Output the (x, y) coordinate of the center of the cell containing the given text.  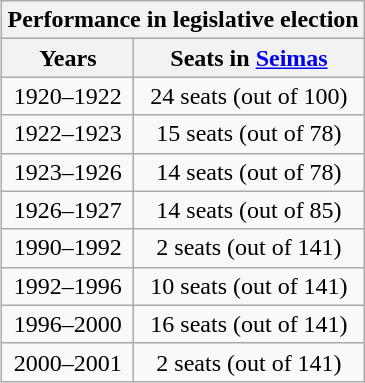
Seats in Seimas (250, 58)
Performance in legislative election (183, 20)
1922–1923 (68, 134)
10 seats (out of 141) (250, 286)
1926–1927 (68, 210)
1992–1996 (68, 286)
1996–2000 (68, 324)
16 seats (out of 141) (250, 324)
Years (68, 58)
1920–1922 (68, 96)
2000–2001 (68, 362)
24 seats (out of 100) (250, 96)
14 seats (out of 78) (250, 172)
14 seats (out of 85) (250, 210)
15 seats (out of 78) (250, 134)
1990–1992 (68, 248)
1923–1926 (68, 172)
